Scan for the cell matching the given text and deliver its [X, Y] coordinate at center. 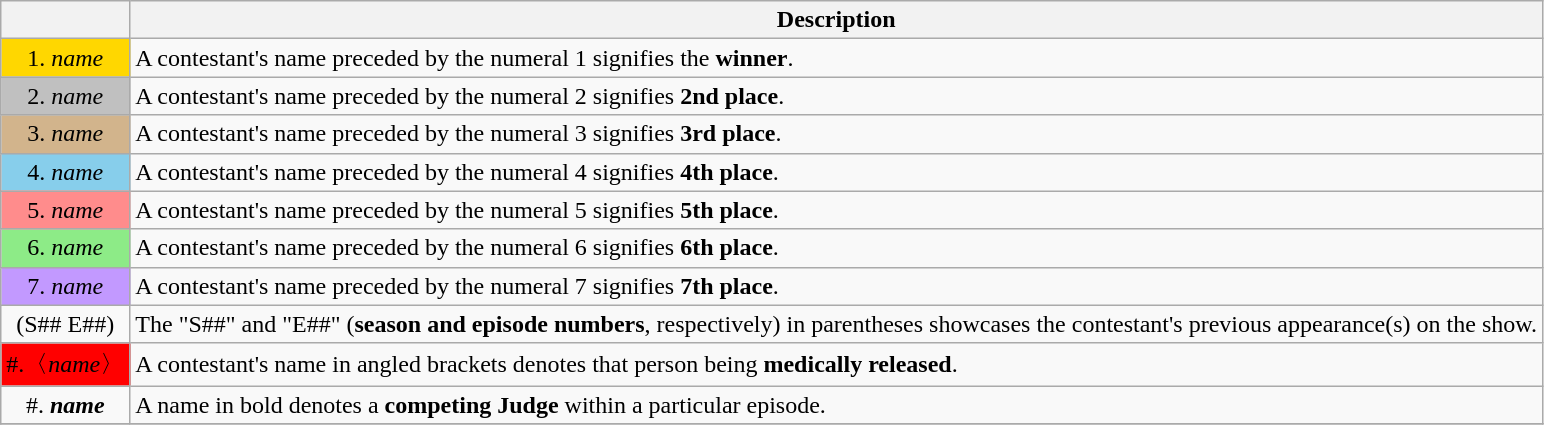
#.〈name〉 [66, 364]
A contestant's name preceded by the numeral 6 signifies 6th place. [836, 248]
A name in bold denotes a competing Judge within a particular episode. [836, 405]
5. name [66, 210]
A contestant's name preceded by the numeral 3 signifies 3rd place. [836, 134]
The "S##" and "E##" (season and episode numbers, respectively) in parentheses showcases the contestant's previous appearance(s) on the show. [836, 324]
(S## E##) [66, 324]
3. name [66, 134]
2. name [66, 96]
1. name [66, 58]
A contestant's name preceded by the numeral 5 signifies 5th place. [836, 210]
A contestant's name preceded by the numeral 2 signifies 2nd place. [836, 96]
A contestant's name preceded by the numeral 1 signifies the winner. [836, 58]
A contestant's name in angled brackets denotes that person being medically released. [836, 364]
6. name [66, 248]
A contestant's name preceded by the numeral 7 signifies 7th place. [836, 286]
4. name [66, 172]
A contestant's name preceded by the numeral 4 signifies 4th place. [836, 172]
7. name [66, 286]
#. name [66, 405]
Description [836, 20]
